Capture the cell that displays the provided text and extract its [x, y] central coordinate. 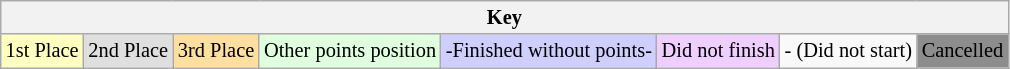
Other points position [350, 51]
1st Place [42, 51]
Key [504, 17]
- (Did not start) [848, 51]
Did not finish [718, 51]
-Finished without points- [549, 51]
Cancelled [962, 51]
2nd Place [128, 51]
3rd Place [216, 51]
